For the text-containing cell, return its midpoint in (X, Y) coordinate format. 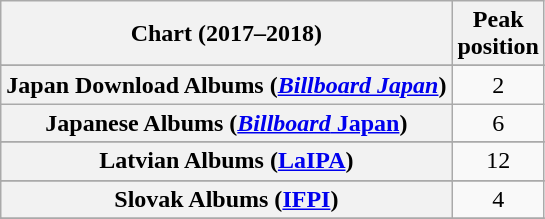
4 (498, 199)
Japanese Albums (Billboard Japan) (226, 123)
Peakposition (498, 34)
Latvian Albums (LaIPA) (226, 161)
12 (498, 161)
6 (498, 123)
2 (498, 85)
Slovak Albums (IFPI) (226, 199)
Chart (2017–2018) (226, 34)
Japan Download Albums (Billboard Japan) (226, 85)
